Capture the cell that displays the provided text and extract its (x, y) central coordinate. 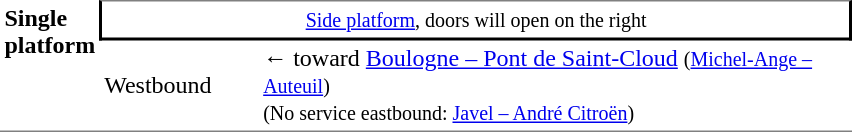
Single platform (50, 66)
Westbound (180, 86)
